Capture the cell that displays the provided text and extract its [X, Y] central coordinate. 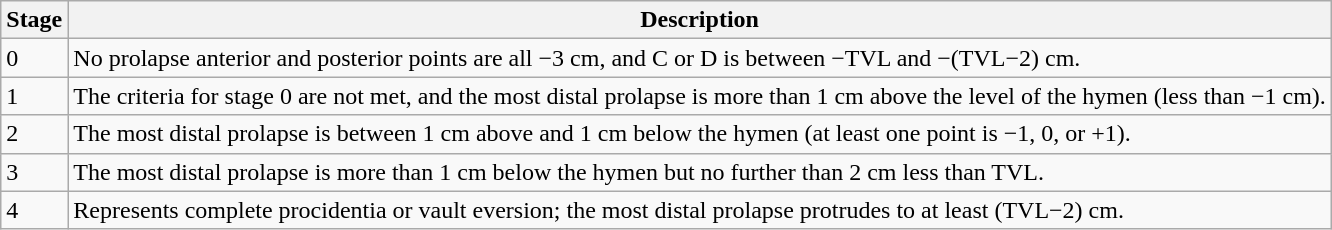
The most distal prolapse is more than 1 cm below the hymen but no further than 2 cm less than TVL. [700, 172]
The most distal prolapse is between 1 cm above and 1 cm below the hymen (at least one point is −1, 0, or +1). [700, 134]
1 [34, 96]
Represents complete procidentia or vault eversion; the most distal prolapse protrudes to at least (TVL−2) cm. [700, 210]
0 [34, 58]
2 [34, 134]
Stage [34, 20]
4 [34, 210]
No prolapse anterior and posterior points are all −3 cm, and C or D is between −TVL and −(TVL−2) cm. [700, 58]
3 [34, 172]
The criteria for stage 0 are not met, and the most distal prolapse is more than 1 cm above the level of the hymen (less than −1 cm). [700, 96]
Description [700, 20]
